Locate the cell with the specified text and output its [x, y] center coordinate. 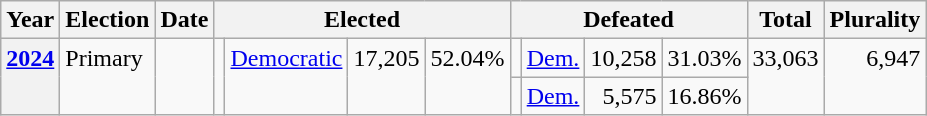
Election [108, 20]
17,205 [386, 77]
33,063 [786, 77]
Defeated [628, 20]
6,947 [875, 77]
Total [786, 20]
Date [184, 20]
Primary [108, 77]
31.03% [704, 58]
Year [30, 20]
2024 [30, 77]
52.04% [468, 77]
10,258 [624, 58]
5,575 [624, 96]
16.86% [704, 96]
Elected [362, 20]
Plurality [875, 20]
Democratic [286, 77]
